Identify which cell holds the provided text, then report its [x, y] central coordinate. 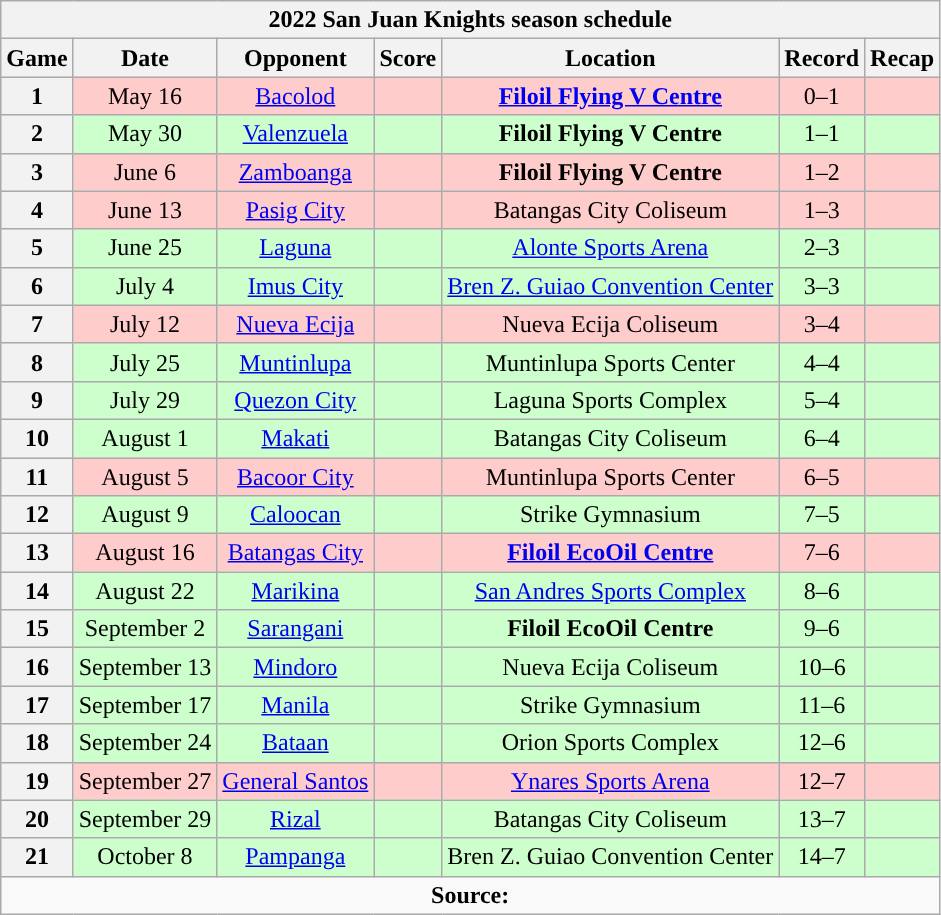
Alonte Sports Arena [610, 248]
Nueva Ecija [296, 324]
3 [37, 172]
Ynares Sports Arena [610, 781]
1–2 [822, 172]
August 9 [145, 515]
12–6 [822, 743]
Quezon City [296, 400]
18 [37, 743]
10 [37, 438]
15 [37, 629]
9–6 [822, 629]
Batangas City [296, 553]
0–1 [822, 96]
Bataan [296, 743]
July 25 [145, 362]
August 5 [145, 477]
Pasig City [296, 210]
19 [37, 781]
Zamboanga [296, 172]
6 [37, 286]
20 [37, 819]
General Santos [296, 781]
September 13 [145, 667]
4 [37, 210]
August 22 [145, 591]
September 27 [145, 781]
3–4 [822, 324]
August 16 [145, 553]
Imus City [296, 286]
September 29 [145, 819]
7 [37, 324]
September 17 [145, 705]
16 [37, 667]
May 16 [145, 96]
Source: [470, 895]
Bacolod [296, 96]
August 1 [145, 438]
3–3 [822, 286]
17 [37, 705]
Bacoor City [296, 477]
Makati [296, 438]
7–6 [822, 553]
June 13 [145, 210]
July 4 [145, 286]
San Andres Sports Complex [610, 591]
12–7 [822, 781]
July 12 [145, 324]
Caloocan [296, 515]
Record [822, 58]
2–3 [822, 248]
21 [37, 857]
Location [610, 58]
12 [37, 515]
July 29 [145, 400]
6–4 [822, 438]
Game [37, 58]
14 [37, 591]
May 30 [145, 134]
June 25 [145, 248]
1–3 [822, 210]
Date [145, 58]
Valenzuela [296, 134]
Recap [902, 58]
10–6 [822, 667]
6–5 [822, 477]
13–7 [822, 819]
June 6 [145, 172]
5 [37, 248]
Laguna [296, 248]
8–6 [822, 591]
Rizal [296, 819]
1 [37, 96]
8 [37, 362]
Muntinlupa [296, 362]
Pampanga [296, 857]
4–4 [822, 362]
1–1 [822, 134]
5–4 [822, 400]
Opponent [296, 58]
2022 San Juan Knights season schedule [470, 20]
13 [37, 553]
11 [37, 477]
2 [37, 134]
Laguna Sports Complex [610, 400]
Score [408, 58]
Mindoro [296, 667]
September 2 [145, 629]
September 24 [145, 743]
11–6 [822, 705]
Sarangani [296, 629]
Orion Sports Complex [610, 743]
9 [37, 400]
14–7 [822, 857]
October 8 [145, 857]
Marikina [296, 591]
Manila [296, 705]
7–5 [822, 515]
